Search for the cell housing the specified text and yield its (x, y) center coordinate. 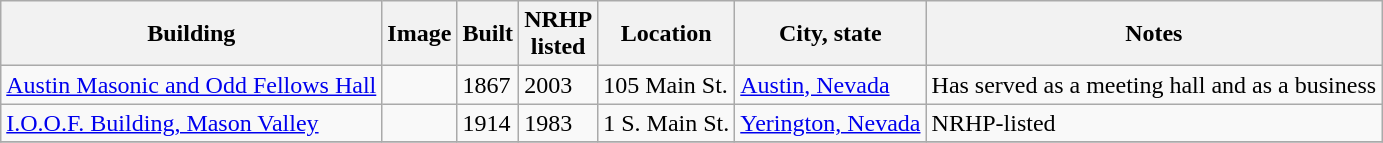
NRHP-listed (1154, 123)
I.O.O.F. Building, Mason Valley (192, 123)
Image (420, 34)
Built (488, 34)
105 Main St. (666, 85)
1983 (558, 123)
2003 (558, 85)
NRHPlisted (558, 34)
1914 (488, 123)
City, state (830, 34)
Austin Masonic and Odd Fellows Hall (192, 85)
1867 (488, 85)
Location (666, 34)
Austin, Nevada (830, 85)
1 S. Main St. (666, 123)
Building (192, 34)
Yerington, Nevada (830, 123)
Has served as a meeting hall and as a business (1154, 85)
Notes (1154, 34)
